Scan for the cell matching the given text and deliver its [X, Y] coordinate at center. 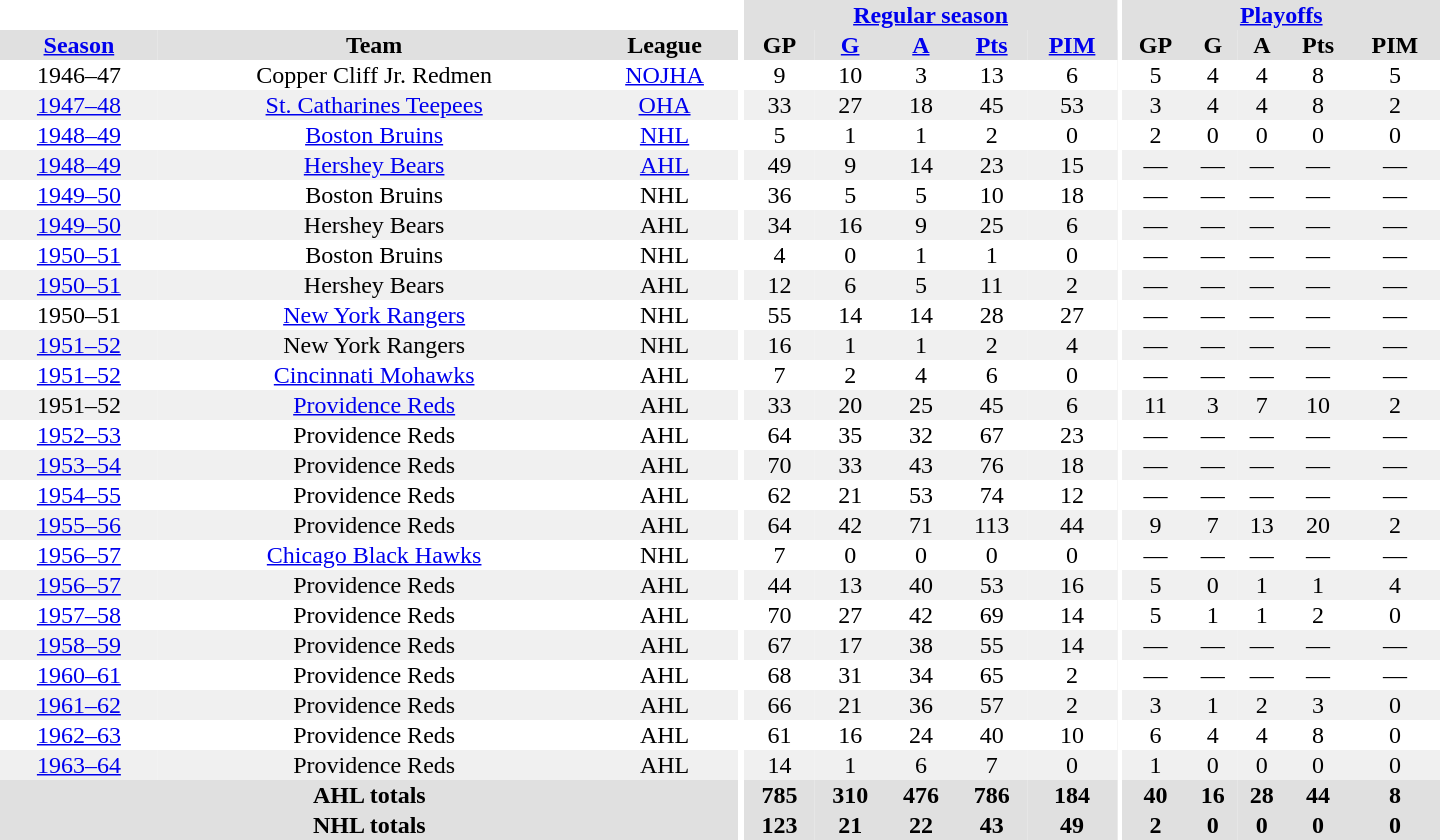
1946–47 [79, 75]
1962–63 [79, 735]
123 [780, 825]
184 [1072, 795]
1954–55 [79, 495]
22 [922, 825]
Playoffs [1282, 15]
61 [780, 735]
71 [922, 525]
76 [992, 465]
69 [992, 615]
17 [850, 645]
1952–53 [79, 435]
62 [780, 495]
NHL totals [370, 825]
1947–48 [79, 105]
31 [850, 675]
1961–62 [79, 705]
35 [850, 435]
1955–56 [79, 525]
AHL totals [370, 795]
Season [79, 45]
Copper Cliff Jr. Redmen [374, 75]
74 [992, 495]
1963–64 [79, 765]
65 [992, 675]
785 [780, 795]
NOJHA [664, 75]
1953–54 [79, 465]
57 [992, 705]
1957–58 [79, 615]
1960–61 [79, 675]
Regular season [930, 15]
St. Catharines Teepees [374, 105]
66 [780, 705]
Cincinnati Mohawks [374, 375]
Chicago Black Hawks [374, 555]
310 [850, 795]
24 [922, 735]
1958–59 [79, 645]
League [664, 45]
476 [922, 795]
OHA [664, 105]
Team [374, 45]
113 [992, 525]
786 [992, 795]
15 [1072, 165]
38 [922, 645]
32 [922, 435]
68 [780, 675]
